Determine the [x, y] coordinate at the center of the cell enclosing the given text.  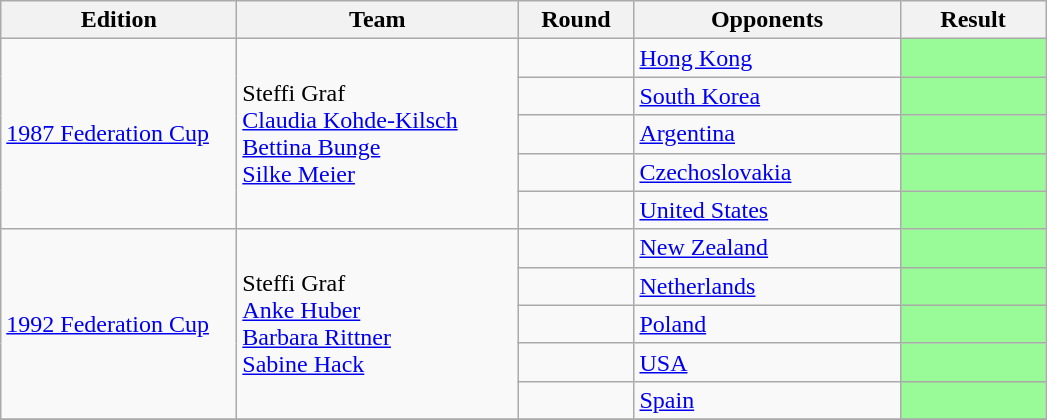
1992 Federation Cup [119, 324]
New Zealand [767, 248]
Steffi Graf Claudia Kohde-Kilsch Bettina Bunge Silke Meier [378, 134]
Spain [767, 400]
Poland [767, 324]
USA [767, 362]
Result [973, 20]
Edition [119, 20]
Netherlands [767, 286]
1987 Federation Cup [119, 134]
Team [378, 20]
Steffi Graf Anke Huber Barbara Rittner Sabine Hack [378, 324]
Hong Kong [767, 58]
Round [576, 20]
South Korea [767, 96]
Argentina [767, 134]
Opponents [767, 20]
Czechoslovakia [767, 172]
United States [767, 210]
